Return (x, y) of the center of cell containing provided text 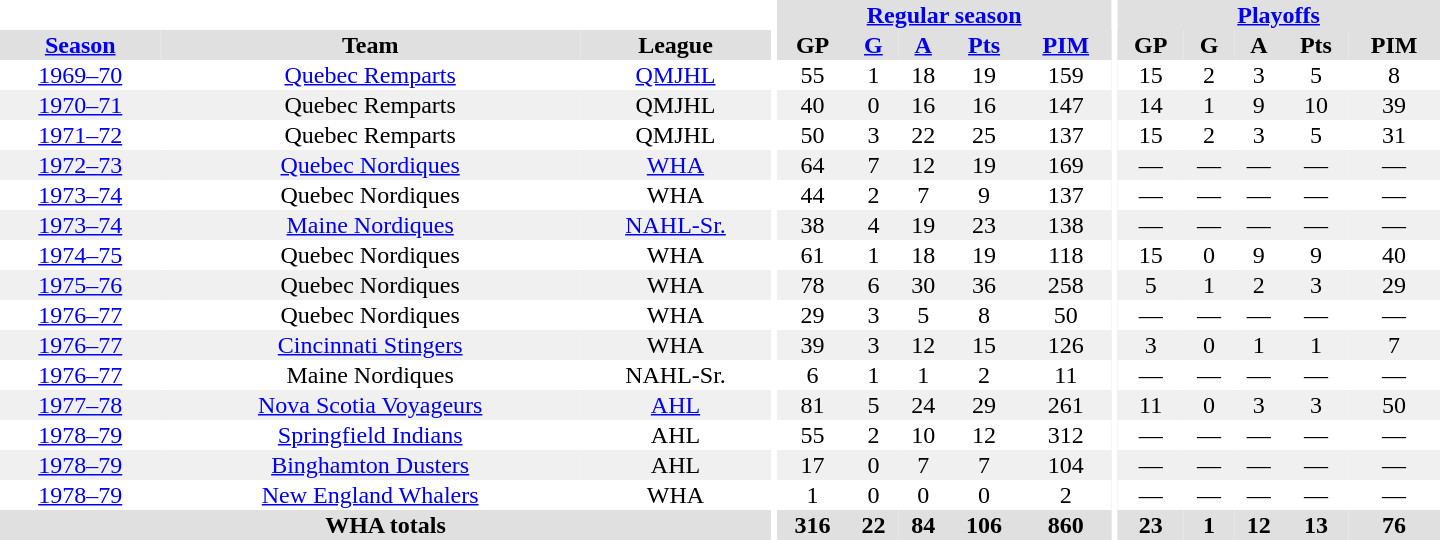
Season (80, 45)
159 (1066, 75)
76 (1394, 525)
312 (1066, 435)
31 (1394, 135)
Team (370, 45)
1975–76 (80, 285)
78 (813, 285)
Cincinnati Stingers (370, 345)
118 (1066, 255)
126 (1066, 345)
Nova Scotia Voyageurs (370, 405)
44 (813, 195)
24 (923, 405)
64 (813, 165)
1974–75 (80, 255)
258 (1066, 285)
League (676, 45)
61 (813, 255)
84 (923, 525)
Binghamton Dusters (370, 465)
1971–72 (80, 135)
1969–70 (80, 75)
25 (984, 135)
316 (813, 525)
138 (1066, 225)
14 (1150, 105)
17 (813, 465)
36 (984, 285)
WHA totals (386, 525)
1972–73 (80, 165)
38 (813, 225)
13 (1316, 525)
Regular season (944, 15)
106 (984, 525)
261 (1066, 405)
169 (1066, 165)
1970–71 (80, 105)
147 (1066, 105)
81 (813, 405)
104 (1066, 465)
860 (1066, 525)
4 (874, 225)
30 (923, 285)
New England Whalers (370, 495)
Springfield Indians (370, 435)
1977–78 (80, 405)
Playoffs (1278, 15)
